From the cell containing the given text, extract its center point as [X, Y] coordinate. 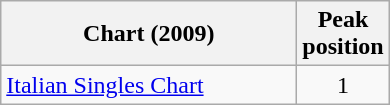
Chart (2009) [149, 34]
Italian Singles Chart [149, 85]
Peakposition [343, 34]
1 [343, 85]
